Output the [X, Y] coordinate of the center of the cell containing the given text.  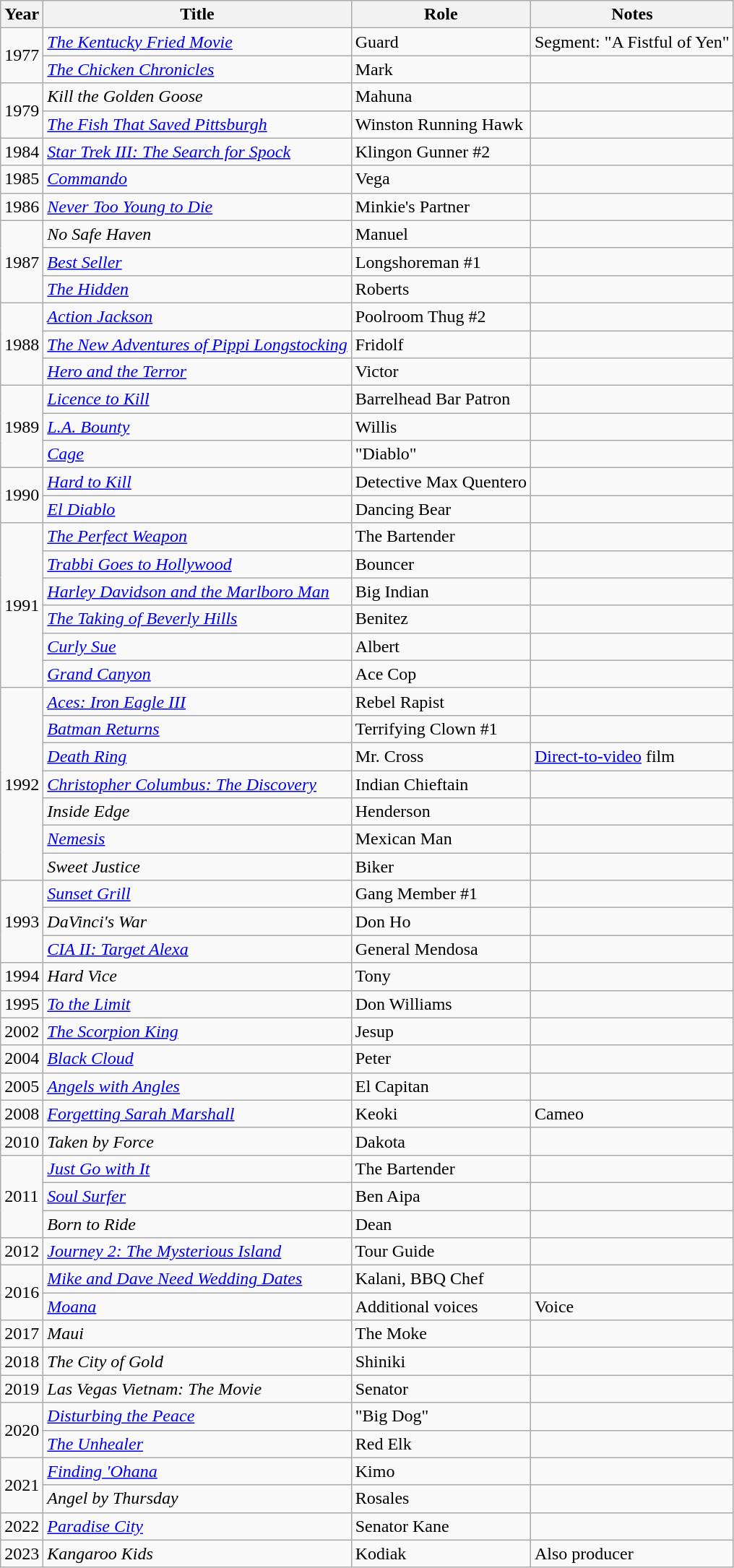
1986 [22, 207]
1984 [22, 152]
Inside Edge [197, 812]
Senator [441, 1389]
2021 [22, 1485]
Red Elk [441, 1444]
2018 [22, 1361]
Victor [441, 372]
Longshoreman #1 [441, 261]
Voice [631, 1307]
1993 [22, 922]
1979 [22, 111]
2022 [22, 1526]
Kodiak [441, 1554]
Tony [441, 976]
1994 [22, 976]
Bouncer [441, 564]
Peter [441, 1059]
2011 [22, 1196]
Nemesis [197, 839]
1990 [22, 495]
2023 [22, 1554]
Cage [197, 454]
El Diablo [197, 509]
Barrelhead Bar Patron [441, 399]
Dakota [441, 1141]
The Kentucky Fried Movie [197, 42]
1985 [22, 179]
Gang Member #1 [441, 894]
Soul Surfer [197, 1196]
Vega [441, 179]
Death Ring [197, 756]
Disturbing the Peace [197, 1416]
Ben Aipa [441, 1196]
Mahuna [441, 97]
Never Too Young to Die [197, 207]
To the Limit [197, 1004]
Senator Kane [441, 1526]
Dean [441, 1224]
Taken by Force [197, 1141]
2005 [22, 1086]
Born to Ride [197, 1224]
The Unhealer [197, 1444]
2016 [22, 1293]
Best Seller [197, 261]
The Fish That Saved Pittsburgh [197, 124]
No Safe Haven [197, 234]
Kangaroo Kids [197, 1554]
Henderson [441, 812]
Biker [441, 867]
Mark [441, 69]
Keoki [441, 1114]
Also producer [631, 1554]
Manuel [441, 234]
Minkie's Partner [441, 207]
1991 [22, 605]
1995 [22, 1004]
Angels with Angles [197, 1086]
Curly Sue [197, 646]
Benitez [441, 619]
2004 [22, 1059]
Roberts [441, 289]
Dancing Bear [441, 509]
Guard [441, 42]
Commando [197, 179]
Finding 'Ohana [197, 1471]
Grand Canyon [197, 674]
Star Trek III: The Search for Spock [197, 152]
Don Ho [441, 922]
2020 [22, 1430]
Ace Cop [441, 674]
Just Go with It [197, 1169]
Notes [631, 14]
Big Indian [441, 592]
Shiniki [441, 1361]
Year [22, 14]
Segment: "A Fistful of Yen" [631, 42]
Role [441, 14]
2012 [22, 1252]
Direct-to-video film [631, 756]
General Mendosa [441, 949]
The Chicken Chronicles [197, 69]
CIA II: Target Alexa [197, 949]
Paradise City [197, 1526]
Poolroom Thug #2 [441, 316]
Additional voices [441, 1307]
Terrifying Clown #1 [441, 729]
El Capitan [441, 1086]
The Taking of Beverly Hills [197, 619]
2010 [22, 1141]
Willis [441, 427]
"Big Dog" [441, 1416]
Title [197, 14]
Mexican Man [441, 839]
2019 [22, 1389]
1987 [22, 261]
Sweet Justice [197, 867]
2008 [22, 1114]
DaVinci's War [197, 922]
The New Adventures of Pippi Longstocking [197, 345]
Hard to Kill [197, 482]
Hard Vice [197, 976]
The Perfect Weapon [197, 537]
Winston Running Hawk [441, 124]
1988 [22, 344]
Christopher Columbus: The Discovery [197, 784]
1989 [22, 427]
Moana [197, 1307]
Forgetting Sarah Marshall [197, 1114]
Kalani, BBQ Chef [441, 1279]
Batman Returns [197, 729]
"Diablo" [441, 454]
The Hidden [197, 289]
The Scorpion King [197, 1031]
Kill the Golden Goose [197, 97]
Journey 2: The Mysterious Island [197, 1252]
2002 [22, 1031]
Cameo [631, 1114]
Fridolf [441, 345]
Angel by Thursday [197, 1499]
Harley Davidson and the Marlboro Man [197, 592]
Trabbi Goes to Hollywood [197, 564]
The City of Gold [197, 1361]
Indian Chieftain [441, 784]
Jesup [441, 1031]
Hero and the Terror [197, 372]
Aces: Iron Eagle III [197, 701]
Maui [197, 1334]
2017 [22, 1334]
Albert [441, 646]
The Moke [441, 1334]
Las Vegas Vietnam: The Movie [197, 1389]
1977 [22, 56]
Sunset Grill [197, 894]
Mike and Dave Need Wedding Dates [197, 1279]
Mr. Cross [441, 756]
Detective Max Quentero [441, 482]
L.A. Bounty [197, 427]
Licence to Kill [197, 399]
1992 [22, 784]
Don Williams [441, 1004]
Black Cloud [197, 1059]
Action Jackson [197, 316]
Rosales [441, 1499]
Klingon Gunner #2 [441, 152]
Kimo [441, 1471]
Rebel Rapist [441, 701]
Tour Guide [441, 1252]
